Return (X, Y) of the center of cell containing provided text 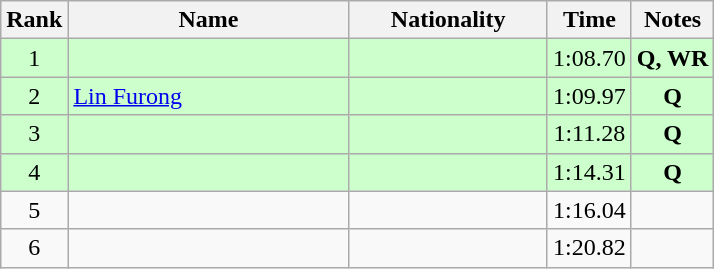
3 (34, 134)
1:09.97 (589, 96)
1:11.28 (589, 134)
1 (34, 58)
Name (208, 20)
Q, WR (672, 58)
2 (34, 96)
Nationality (448, 20)
5 (34, 210)
1:14.31 (589, 172)
1:16.04 (589, 210)
1:08.70 (589, 58)
1:20.82 (589, 248)
Time (589, 20)
Rank (34, 20)
6 (34, 248)
4 (34, 172)
Lin Furong (208, 96)
Notes (672, 20)
